Provide the (X, Y) coordinate of the cell's center where the given text is located.  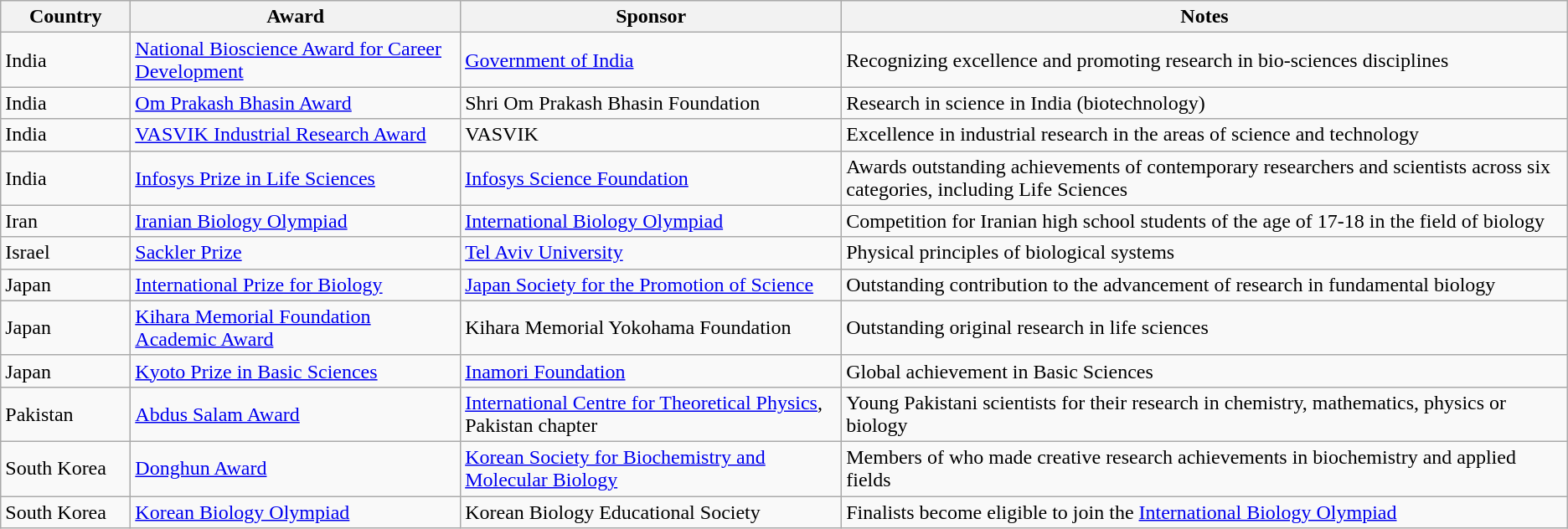
National Bioscience Award for Career Development (296, 60)
Young Pakistani scientists for their research in chemistry, mathematics, physics or biology (1204, 413)
Notes (1204, 17)
International Centre for Theoretical Physics, Pakistan chapter (652, 413)
Sponsor (652, 17)
Physical principles of biological systems (1204, 253)
VASVIK Industrial Research Award (296, 135)
Competition for Iranian high school students of the age of 17-18 in the field of biology (1204, 221)
Korean Biology Educational Society (652, 511)
Kihara Memorial Yokohama Foundation (652, 328)
Award (296, 17)
Country (65, 17)
International Biology Olympiad (652, 221)
Kyoto Prize in Basic Sciences (296, 371)
Recognizing excellence and promoting research in bio-sciences disciplines (1204, 60)
Shri Om Prakash Bhasin Foundation (652, 103)
Excellence in industrial research in the areas of science and technology (1204, 135)
Tel Aviv University (652, 253)
Korean Society for Biochemistry and Molecular Biology (652, 469)
Finalists become eligible to join the International Biology Olympiad (1204, 511)
Pakistan (65, 413)
Sackler Prize (296, 253)
Inamori Foundation (652, 371)
VASVIK (652, 135)
Members of who made creative research achievements in biochemistry and applied fields (1204, 469)
Awards outstanding achievements of contemporary researchers and scientists across six categories, including Life Sciences (1204, 177)
Korean Biology Olympiad (296, 511)
Donghun Award (296, 469)
Outstanding contribution to the advancement of research in fundamental biology (1204, 285)
Government of India (652, 60)
Research in science in India (biotechnology) (1204, 103)
Iranian Biology Olympiad (296, 221)
Outstanding original research in life sciences (1204, 328)
Infosys Science Foundation (652, 177)
Kihara Memorial Foundation Academic Award (296, 328)
International Prize for Biology (296, 285)
Abdus Salam Award (296, 413)
Israel (65, 253)
Om Prakash Bhasin Award (296, 103)
Iran (65, 221)
Global achievement in Basic Sciences (1204, 371)
Infosys Prize in Life Sciences (296, 177)
Japan Society for the Promotion of Science (652, 285)
